Find where the given text appears and provide that cell's center as [x, y] coordinate. 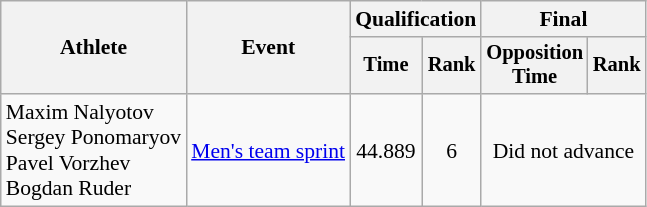
Event [268, 48]
Maxim NalyotovSergey PonomaryovPavel VorzhevBogdan Ruder [94, 150]
Time [386, 66]
44.889 [386, 150]
Athlete [94, 48]
OppositionTime [534, 66]
Men's team sprint [268, 150]
Did not advance [563, 150]
Qualification [416, 19]
Final [563, 19]
6 [452, 150]
